Capture the cell that displays the provided text and extract its (X, Y) central coordinate. 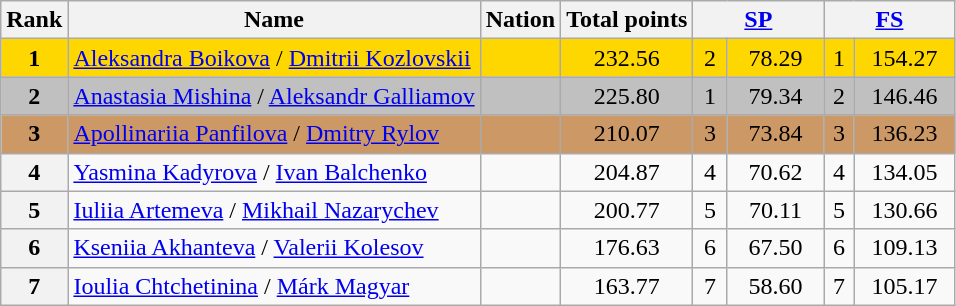
105.17 (904, 286)
204.87 (627, 172)
Iuliia Artemeva / Mikhail Nazarychev (274, 210)
210.07 (627, 134)
Rank (34, 20)
Ioulia Chtchetinina / Márk Magyar (274, 286)
58.60 (776, 286)
225.80 (627, 96)
70.11 (776, 210)
146.46 (904, 96)
67.50 (776, 248)
Kseniia Akhanteva / Valerii Kolesov (274, 248)
Apollinariia Panfilova / Dmitry Rylov (274, 134)
Name (274, 20)
73.84 (776, 134)
70.62 (776, 172)
134.05 (904, 172)
200.77 (627, 210)
SP (758, 20)
136.23 (904, 134)
FS (890, 20)
163.77 (627, 286)
176.63 (627, 248)
Yasmina Kadyrova / Ivan Balchenko (274, 172)
109.13 (904, 248)
79.34 (776, 96)
232.56 (627, 58)
Nation (520, 20)
78.29 (776, 58)
Anastasia Mishina / Aleksandr Galliamov (274, 96)
Total points (627, 20)
154.27 (904, 58)
130.66 (904, 210)
Aleksandra Boikova / Dmitrii Kozlovskii (274, 58)
